From the cell containing the given text, extract its center point as (X, Y) coordinate. 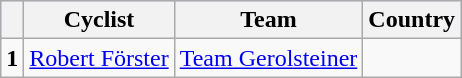
Cyclist (99, 20)
Robert Förster (99, 58)
1 (12, 58)
Team (268, 20)
Country (412, 20)
Team Gerolsteiner (268, 58)
